From the cell containing the given text, extract its center point as (x, y) coordinate. 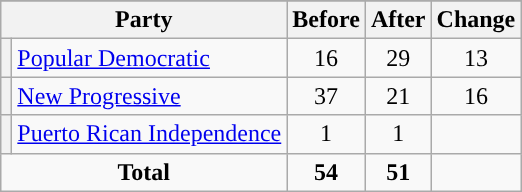
Total (144, 172)
New Progressive (150, 96)
37 (326, 96)
21 (398, 96)
After (398, 20)
51 (398, 172)
Party (144, 20)
Change (476, 20)
Before (326, 20)
13 (476, 58)
Popular Democratic (150, 58)
29 (398, 58)
Puerto Rican Independence (150, 134)
54 (326, 172)
